Identify which cell holds the provided text, then report its [x, y] central coordinate. 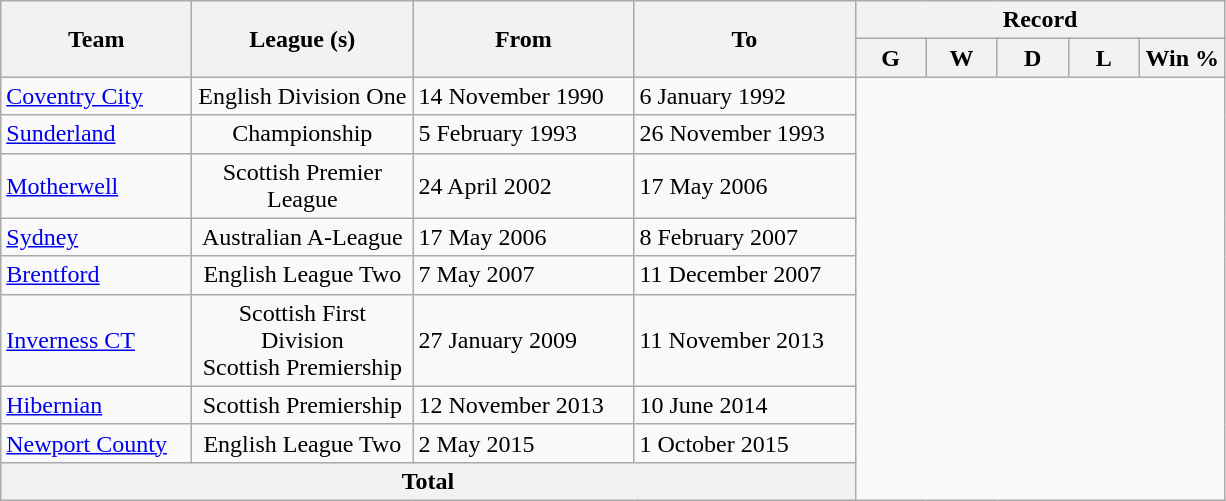
Hibernian [96, 405]
Motherwell [96, 186]
Coventry City [96, 96]
12 November 2013 [524, 405]
Scottish Premiership [302, 405]
11 December 2007 [744, 275]
English Division One [302, 96]
5 February 1993 [524, 134]
Newport County [96, 443]
W [962, 58]
Brentford [96, 275]
To [744, 39]
Win % [1182, 58]
Championship [302, 134]
Record [1040, 20]
Scottish First DivisionScottish Premiership [302, 340]
Total [428, 481]
Sunderland [96, 134]
L [1104, 58]
2 May 2015 [524, 443]
From [524, 39]
6 January 1992 [744, 96]
11 November 2013 [744, 340]
24 April 2002 [524, 186]
10 June 2014 [744, 405]
Australian A-League [302, 237]
Inverness CT [96, 340]
26 November 1993 [744, 134]
14 November 1990 [524, 96]
Team [96, 39]
Scottish Premier League [302, 186]
G [890, 58]
Sydney [96, 237]
1 October 2015 [744, 443]
7 May 2007 [524, 275]
D [1032, 58]
8 February 2007 [744, 237]
27 January 2009 [524, 340]
League (s) [302, 39]
